Return the (X, Y) coordinate for the center point of the cell that contains the specified text.  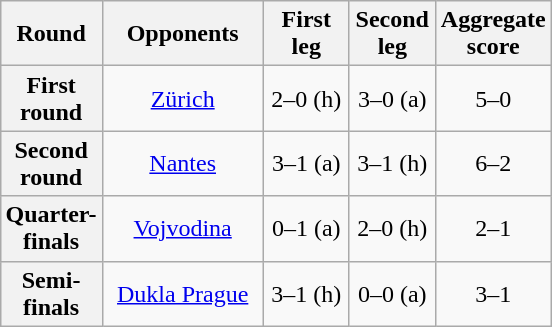
Quarter-finals (51, 228)
Second leg (392, 34)
First round (51, 98)
0–0 (a) (392, 294)
Nantes (182, 164)
First leg (306, 34)
3–1 (493, 294)
0–1 (a) (306, 228)
2–1 (493, 228)
3–0 (a) (392, 98)
Round (51, 34)
3–1 (a) (306, 164)
Semi-finals (51, 294)
Opponents (182, 34)
6–2 (493, 164)
5–0 (493, 98)
Vojvodina (182, 228)
Dukla Prague (182, 294)
Zürich (182, 98)
Second round (51, 164)
Aggregate score (493, 34)
